Detect which cell encompasses the target text, then output its [X, Y] center coordinate. 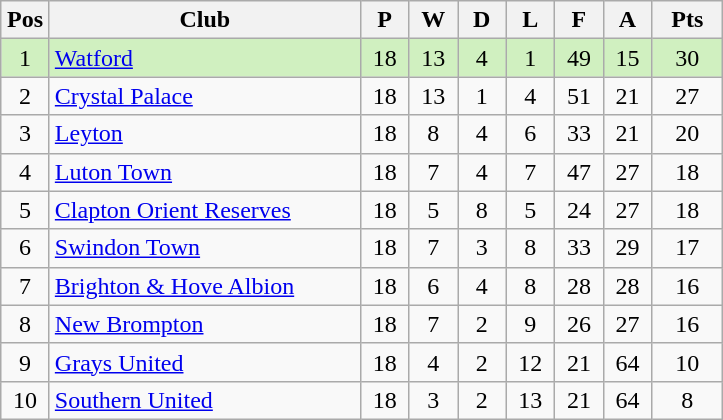
L [530, 20]
29 [628, 248]
24 [580, 210]
20 [688, 134]
Pos [26, 20]
Pts [688, 20]
Swindon Town [204, 248]
49 [580, 58]
26 [580, 324]
Luton Town [204, 172]
Southern United [204, 400]
Watford [204, 58]
P [384, 20]
Brighton & Hove Albion [204, 286]
Leyton [204, 134]
D [482, 20]
Club [204, 20]
30 [688, 58]
Grays United [204, 362]
15 [628, 58]
12 [530, 362]
Clapton Orient Reserves [204, 210]
47 [580, 172]
A [628, 20]
51 [580, 96]
Crystal Palace [204, 96]
W [434, 20]
F [580, 20]
New Brompton [204, 324]
17 [688, 248]
